Capture the cell that displays the provided text and extract its [x, y] central coordinate. 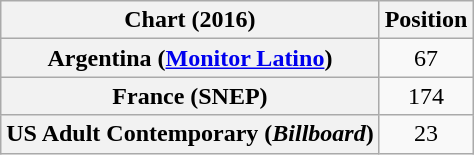
23 [426, 134]
US Adult Contemporary (Billboard) [190, 134]
174 [426, 96]
Position [426, 20]
Chart (2016) [190, 20]
67 [426, 58]
Argentina (Monitor Latino) [190, 58]
France (SNEP) [190, 96]
